Pinpoint the cell where the given text exists, returning its [X, Y] midpoint coordinate. 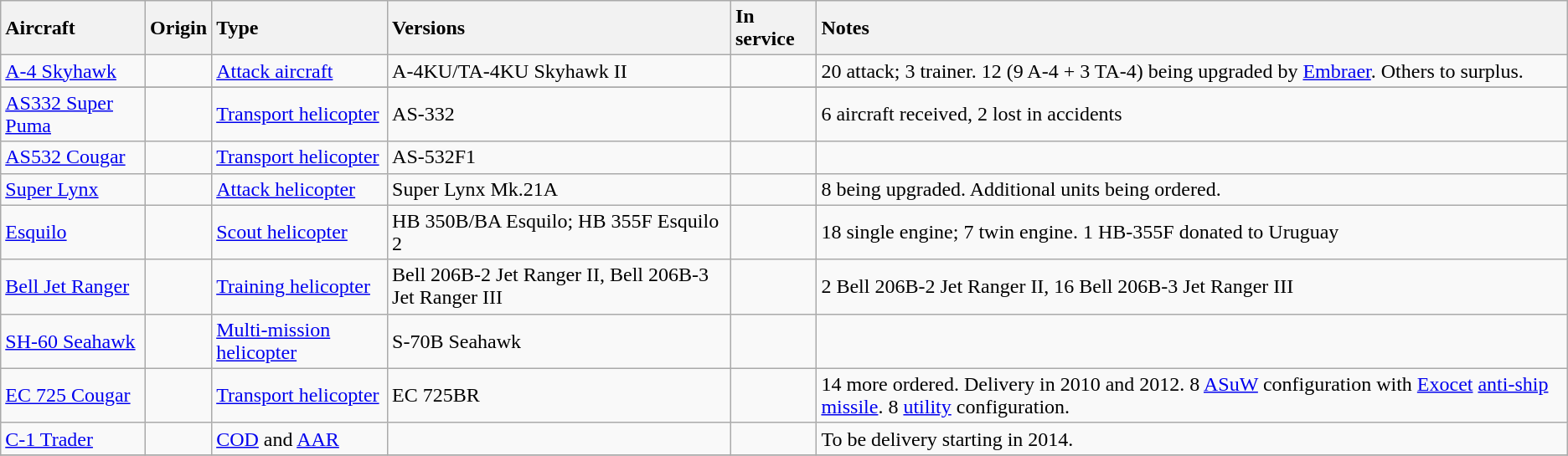
18 single engine; 7 twin engine. 1 HB-355F donated to Uruguay [1192, 233]
Type [300, 28]
To be delivery starting in 2014. [1192, 438]
2 Bell 206B-2 Jet Ranger II, 16 Bell 206B-3 Jet Ranger III [1192, 286]
COD and AAR [300, 438]
EC 725 Cougar [74, 395]
Aircraft [74, 28]
EC 725BR [560, 395]
Super Lynx Mk.21A [560, 189]
AS-332 [560, 114]
SH-60 Seahawk [74, 341]
20 attack; 3 trainer. 12 (9 A-4 + 3 TA-4) being upgraded by Embraer. Others to surplus. [1192, 71]
Esquilo [74, 233]
AS332 Super Puma [74, 114]
Multi-mission helicopter [300, 341]
Attack helicopter [300, 189]
A-4KU/TA-4KU Skyhawk II [560, 71]
Scout helicopter [300, 233]
Bell Jet Ranger [74, 286]
Training helicopter [300, 286]
Origin [179, 28]
Attack aircraft [300, 71]
HB 350B/BA Esquilo; HB 355F Esquilo 2 [560, 233]
AS532 Cougar [74, 157]
6 aircraft received, 2 lost in accidents [1192, 114]
Versions [560, 28]
Bell 206B-2 Jet Ranger II, Bell 206B-3 Jet Ranger III [560, 286]
S-70B Seahawk [560, 341]
A-4 Skyhawk [74, 71]
14 more ordered. Delivery in 2010 and 2012. 8 ASuW configuration with Exocet anti-ship missile. 8 utility configuration. [1192, 395]
C-1 Trader [74, 438]
8 being upgraded. Additional units being ordered. [1192, 189]
AS-532F1 [560, 157]
In service [773, 28]
Notes [1192, 28]
Super Lynx [74, 189]
